Extract the (X, Y) coordinate from the center of the cell holding the provided text.  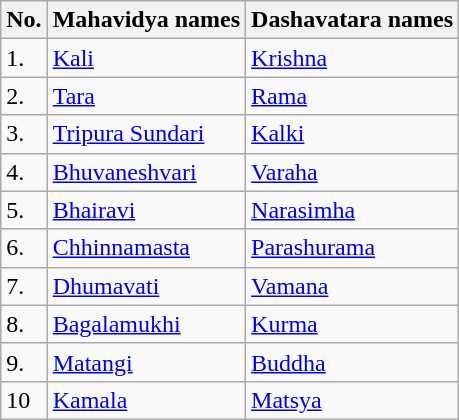
3. (24, 134)
Kamala (146, 400)
No. (24, 20)
2. (24, 96)
Krishna (352, 58)
Kalki (352, 134)
Mahavidya names (146, 20)
Kali (146, 58)
Tara (146, 96)
Buddha (352, 362)
Tripura Sundari (146, 134)
Kurma (352, 324)
Dashavatara names (352, 20)
10 (24, 400)
5. (24, 210)
Parashurama (352, 248)
Bhuvaneshvari (146, 172)
Vamana (352, 286)
7. (24, 286)
4. (24, 172)
6. (24, 248)
Varaha (352, 172)
Chhinnamasta (146, 248)
Matangi (146, 362)
9. (24, 362)
1. (24, 58)
Matsya (352, 400)
8. (24, 324)
Rama (352, 96)
Narasimha (352, 210)
Dhumavati (146, 286)
Bagalamukhi (146, 324)
Bhairavi (146, 210)
